Pinpoint the cell where the given text exists, returning its [X, Y] midpoint coordinate. 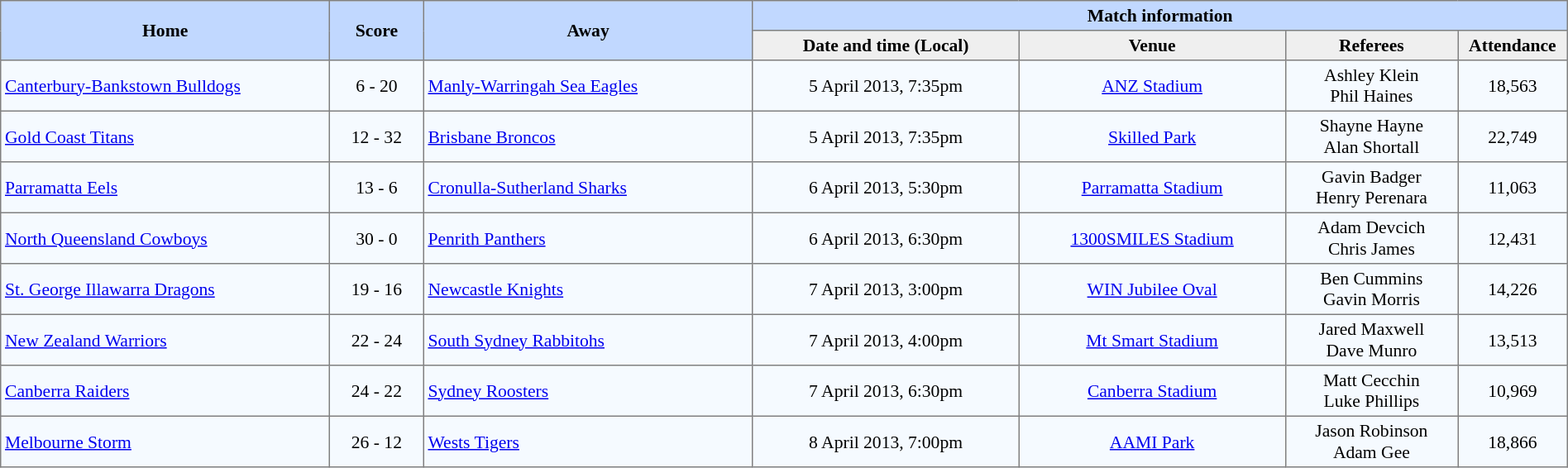
22 - 24 [377, 340]
Parramatta Eels [165, 188]
Gavin BadgerHenry Perenara [1371, 188]
12,431 [1513, 238]
8 April 2013, 7:00pm [886, 442]
Home [165, 31]
14,226 [1513, 289]
Newcastle Knights [588, 289]
Penrith Panthers [588, 238]
Adam DevcichChris James [1371, 238]
Wests Tigers [588, 442]
Parramatta Stadium [1152, 188]
22,749 [1513, 136]
Jared MaxwellDave Munro [1371, 340]
24 - 22 [377, 391]
26 - 12 [377, 442]
6 April 2013, 6:30pm [886, 238]
Jason RobinsonAdam Gee [1371, 442]
13,513 [1513, 340]
7 April 2013, 4:00pm [886, 340]
Canberra Raiders [165, 391]
6 April 2013, 5:30pm [886, 188]
Date and time (Local) [886, 45]
Sydney Roosters [588, 391]
Ashley KleinPhil Haines [1371, 86]
Melbourne Storm [165, 442]
11,063 [1513, 188]
6 - 20 [377, 86]
AAMI Park [1152, 442]
30 - 0 [377, 238]
Gold Coast Titans [165, 136]
South Sydney Rabbitohs [588, 340]
Canterbury-Bankstown Bulldogs [165, 86]
St. George Illawarra Dragons [165, 289]
North Queensland Cowboys [165, 238]
Match information [1159, 16]
Away [588, 31]
Manly-Warringah Sea Eagles [588, 86]
ANZ Stadium [1152, 86]
Skilled Park [1152, 136]
7 April 2013, 6:30pm [886, 391]
Ben CumminsGavin Morris [1371, 289]
WIN Jubilee Oval [1152, 289]
Shayne HayneAlan Shortall [1371, 136]
Canberra Stadium [1152, 391]
Brisbane Broncos [588, 136]
13 - 6 [377, 188]
18,563 [1513, 86]
Matt CecchinLuke Phillips [1371, 391]
1300SMILES Stadium [1152, 238]
19 - 16 [377, 289]
Mt Smart Stadium [1152, 340]
Referees [1371, 45]
Venue [1152, 45]
10,969 [1513, 391]
7 April 2013, 3:00pm [886, 289]
Cronulla-Sutherland Sharks [588, 188]
Attendance [1513, 45]
18,866 [1513, 442]
Score [377, 31]
New Zealand Warriors [165, 340]
12 - 32 [377, 136]
